Search for the cell housing the specified text and yield its (X, Y) center coordinate. 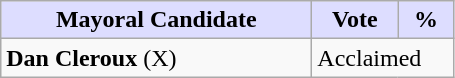
Acclaimed (383, 58)
Vote (355, 20)
Mayoral Candidate (156, 20)
Dan Cleroux (X) (156, 58)
% (426, 20)
